For the text-containing cell, return its midpoint in [X, Y] coordinate format. 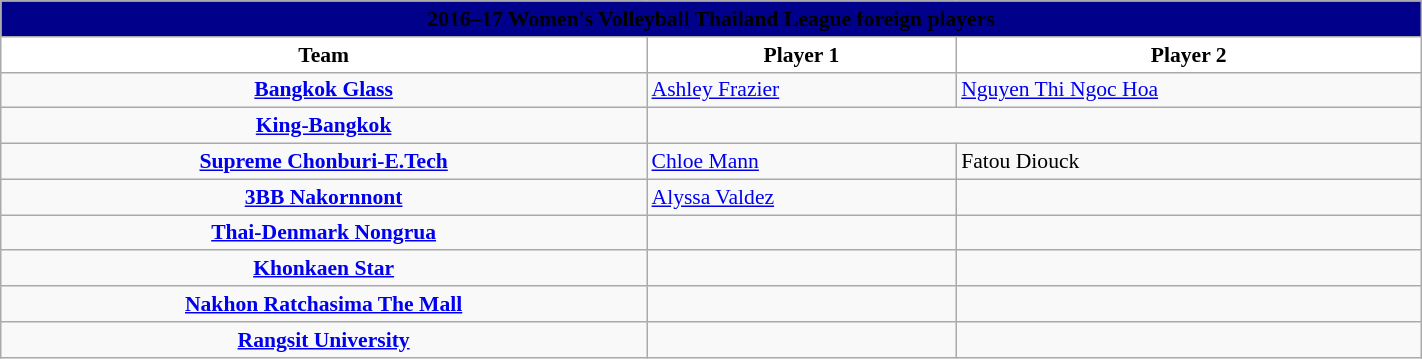
3BB Nakornnont [324, 197]
Rangsit University [324, 340]
King-Bangkok [324, 126]
Ashley Frazier [801, 90]
Supreme Chonburi-E.Tech [324, 162]
Nguyen Thi Ngoc Hoa [1188, 90]
Alyssa Valdez [801, 197]
Player 1 [801, 55]
Thai-Denmark Nongrua [324, 233]
Bangkok Glass [324, 90]
Khonkaen Star [324, 269]
Team [324, 55]
Nakhon Ratchasima The Mall [324, 304]
2016–17 Women's Volleyball Thailand League foreign players [711, 19]
Chloe Mann [801, 162]
Player 2 [1188, 55]
Fatou Diouck [1188, 162]
